Pinpoint the cell where the given text exists, returning its (x, y) midpoint coordinate. 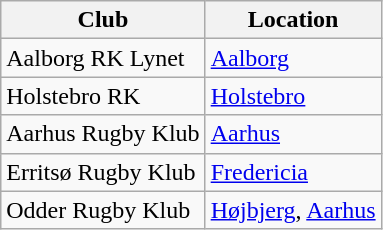
Odder Rugby Klub (103, 210)
Aarhus (293, 134)
Fredericia (293, 172)
Erritsø Rugby Klub (103, 172)
Holstebro (293, 96)
Location (293, 20)
Club (103, 20)
Aalborg RK Lynet (103, 58)
Holstebro RK (103, 96)
Højbjerg, Aarhus (293, 210)
Aalborg (293, 58)
Aarhus Rugby Klub (103, 134)
